Search for the cell housing the specified text and yield its (X, Y) center coordinate. 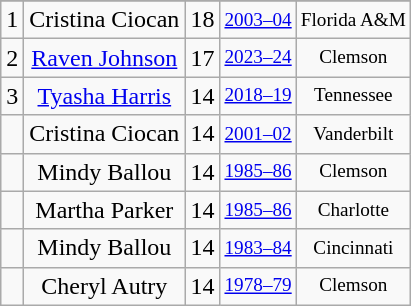
3 (12, 96)
Florida A&M (353, 20)
Vanderbilt (353, 134)
Martha Parker (104, 210)
2018–19 (258, 96)
Tennessee (353, 96)
1983–84 (258, 248)
2023–24 (258, 58)
Cheryl Autry (104, 286)
2003–04 (258, 20)
17 (202, 58)
1978–79 (258, 286)
18 (202, 20)
Cincinnati (353, 248)
2 (12, 58)
Raven Johnson (104, 58)
Tyasha Harris (104, 96)
Charlotte (353, 210)
2001–02 (258, 134)
1 (12, 20)
